Locate the cell with the specified text and output its [x, y] center coordinate. 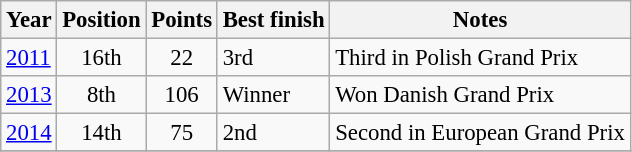
3rd [273, 58]
Third in Polish Grand Prix [480, 58]
75 [182, 133]
2014 [29, 133]
14th [102, 133]
Notes [480, 20]
Best finish [273, 20]
Winner [273, 95]
Second in European Grand Prix [480, 133]
2013 [29, 95]
2nd [273, 133]
16th [102, 58]
Won Danish Grand Prix [480, 95]
106 [182, 95]
22 [182, 58]
8th [102, 95]
Year [29, 20]
Points [182, 20]
Position [102, 20]
2011 [29, 58]
